Capture the cell that displays the provided text and extract its [X, Y] central coordinate. 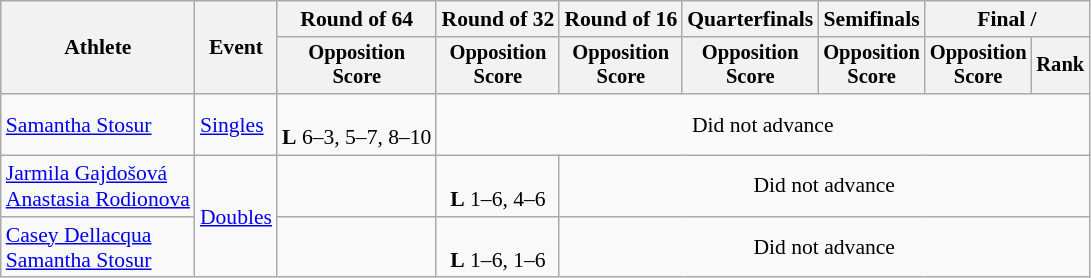
Semifinals [872, 19]
Final / [1007, 19]
L 6–3, 5–7, 8–10 [356, 124]
L 1–6, 1–6 [498, 248]
Round of 32 [498, 19]
Event [236, 48]
Round of 64 [356, 19]
Quarterfinals [750, 19]
Round of 16 [620, 19]
Rank [1060, 66]
Singles [236, 124]
L 1–6, 4–6 [498, 186]
Casey DellacquaSamantha Stosur [98, 248]
Doubles [236, 217]
Samantha Stosur [98, 124]
Athlete [98, 48]
Jarmila GajdošováAnastasia Rodionova [98, 186]
